Determine the [X, Y] coordinate at the center of the cell enclosing the given text.  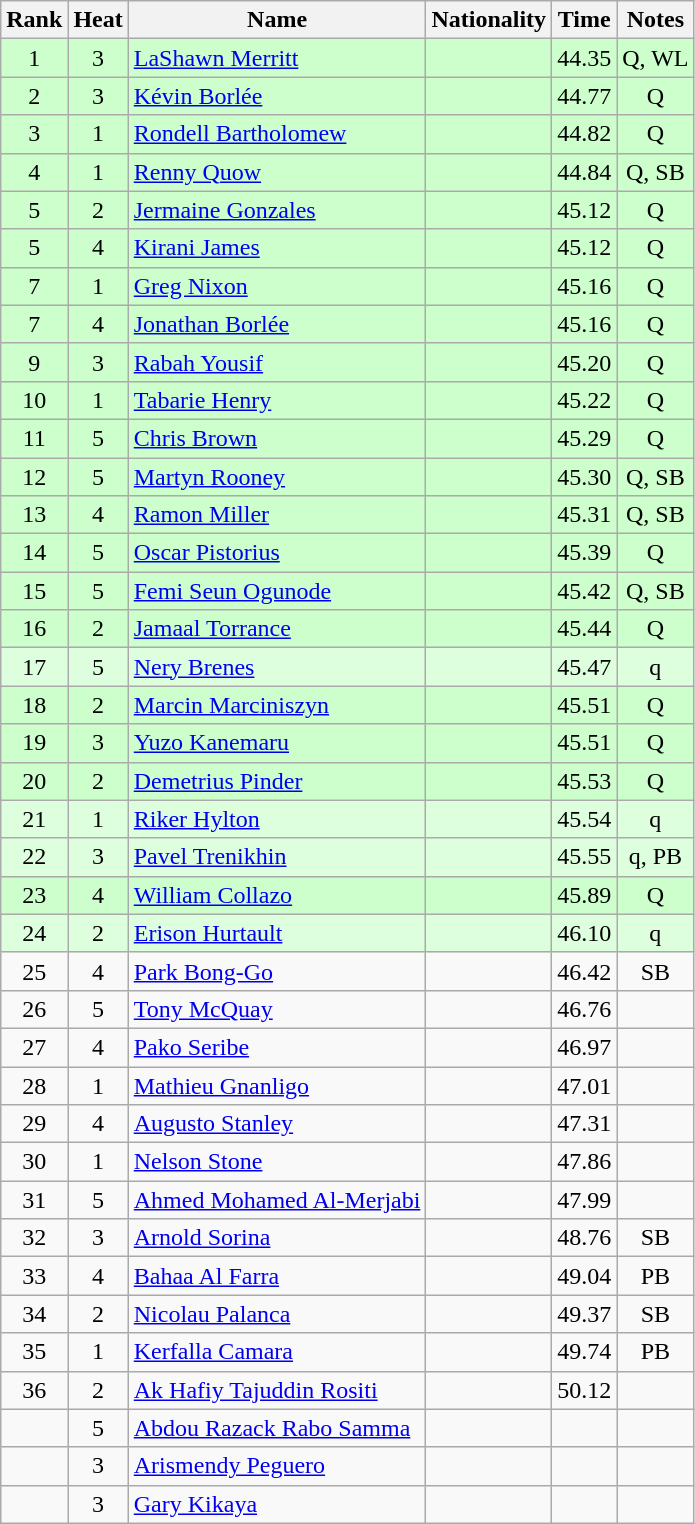
23 [34, 895]
Renny Quow [277, 172]
Jonathan Borlée [277, 324]
Park Bong-Go [277, 971]
44.35 [584, 58]
16 [34, 629]
45.30 [584, 477]
Ak Hafiy Tajuddin Rositi [277, 1390]
47.31 [584, 1124]
9 [34, 362]
46.10 [584, 933]
45.55 [584, 857]
Augusto Stanley [277, 1124]
36 [34, 1390]
49.74 [584, 1352]
q, PB [656, 857]
Yuzo Kanemaru [277, 743]
35 [34, 1352]
45.20 [584, 362]
15 [34, 591]
28 [34, 1085]
Rondell Bartholomew [277, 134]
Greg Nixon [277, 286]
10 [34, 400]
45.53 [584, 781]
LaShawn Merritt [277, 58]
13 [34, 515]
47.01 [584, 1085]
Ahmed Mohamed Al-Merjabi [277, 1200]
20 [34, 781]
Marcin Marciniszyn [277, 705]
45.44 [584, 629]
Nationality [489, 20]
24 [34, 933]
Mathieu Gnanligo [277, 1085]
Pako Seribe [277, 1047]
44.84 [584, 172]
Q, WL [656, 58]
Tony McQuay [277, 1009]
12 [34, 477]
46.76 [584, 1009]
Kerfalla Camara [277, 1352]
45.89 [584, 895]
Name [277, 20]
Chris Brown [277, 438]
Kévin Borlée [277, 96]
Oscar Pistorius [277, 553]
William Collazo [277, 895]
29 [34, 1124]
47.86 [584, 1162]
48.76 [584, 1238]
Bahaa Al Farra [277, 1276]
Martyn Rooney [277, 477]
46.97 [584, 1047]
50.12 [584, 1390]
Rabah Yousif [277, 362]
Ramon Miller [277, 515]
Time [584, 20]
Abdou Razack Rabo Samma [277, 1428]
Pavel Trenikhin [277, 857]
21 [34, 819]
Femi Seun Ogunode [277, 591]
Nelson Stone [277, 1162]
Arnold Sorina [277, 1238]
Gary Kikaya [277, 1504]
18 [34, 705]
26 [34, 1009]
Jamaal Torrance [277, 629]
Nery Brenes [277, 667]
45.22 [584, 400]
45.39 [584, 553]
45.31 [584, 515]
45.54 [584, 819]
14 [34, 553]
33 [34, 1276]
49.04 [584, 1276]
44.77 [584, 96]
19 [34, 743]
Notes [656, 20]
Riker Hylton [277, 819]
45.29 [584, 438]
32 [34, 1238]
22 [34, 857]
17 [34, 667]
34 [34, 1314]
Jermaine Gonzales [277, 210]
30 [34, 1162]
45.47 [584, 667]
Rank [34, 20]
Nicolau Palanca [277, 1314]
44.82 [584, 134]
Kirani James [277, 248]
11 [34, 438]
47.99 [584, 1200]
Demetrius Pinder [277, 781]
Erison Hurtault [277, 933]
25 [34, 971]
45.42 [584, 591]
Tabarie Henry [277, 400]
Arismendy Peguero [277, 1466]
49.37 [584, 1314]
46.42 [584, 971]
Heat [98, 20]
27 [34, 1047]
31 [34, 1200]
